Locate the cell with the specified text and output its (X, Y) center coordinate. 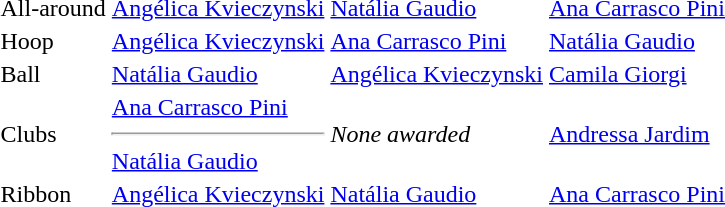
Ana Carrasco Pini (437, 41)
Natália Gaudio (218, 74)
None awarded (437, 134)
Ana Carrasco PiniNatália Gaudio (218, 134)
